Extract the [X, Y] coordinate from the center of the cell holding the provided text.  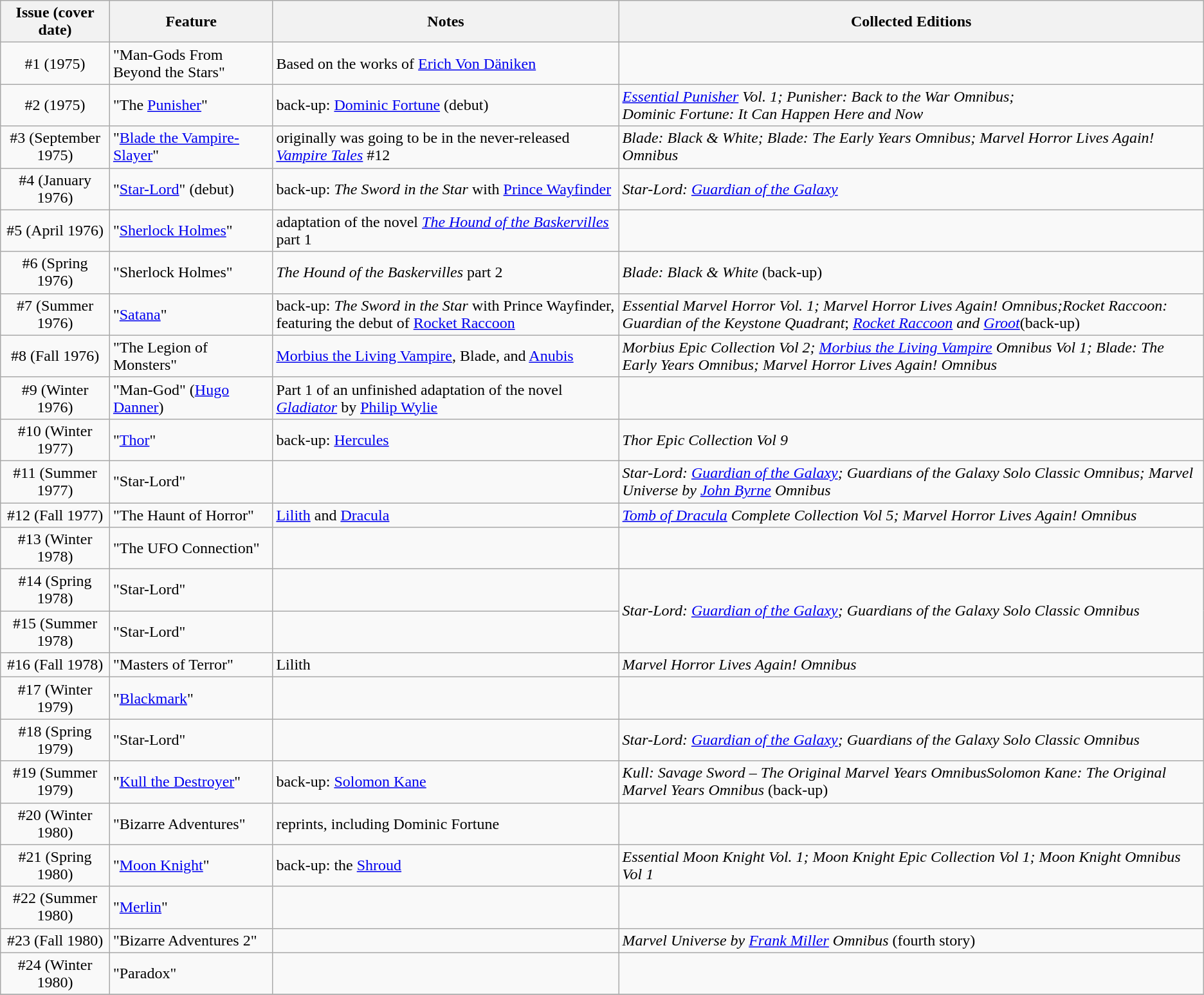
back-up: The Sword in the Star with Prince Wayfinder, featuring the debut of Rocket Raccoon [446, 314]
#11 (Summer 1977) [55, 481]
Issue (cover date) [55, 22]
back-up: the Shroud [446, 866]
"Star-Lord" (debut) [191, 189]
#18 (Spring 1979) [55, 740]
"The Haunt of Horror" [191, 515]
"Paradox" [191, 974]
reprints, including Dominic Fortune [446, 823]
"Kull the Destroyer" [191, 782]
"Man-Gods From Beyond the Stars" [191, 63]
#15 (Summer 1978) [55, 632]
#19 (Summer 1979) [55, 782]
Tomb of Dracula Complete Collection Vol 5; Marvel Horror Lives Again! Omnibus [911, 515]
"Man-God" (Hugo Danner) [191, 397]
#23 (Fall 1980) [55, 940]
#6 (Spring 1976) [55, 273]
originally was going to be in the never-released Vampire Tales #12 [446, 147]
Blade: Black & White; Blade: The Early Years Omnibus; Marvel Horror Lives Again! Omnibus [911, 147]
Essential Moon Knight Vol. 1; Moon Knight Epic Collection Vol 1; Moon Knight Omnibus Vol 1 [911, 866]
"Satana" [191, 314]
Marvel Horror Lives Again! Omnibus [911, 665]
Feature [191, 22]
#5 (April 1976) [55, 230]
"Blade the Vampire-Slayer" [191, 147]
"Merlin" [191, 907]
#12 (Fall 1977) [55, 515]
#9 (Winter 1976) [55, 397]
#3 (September 1975) [55, 147]
#22 (Summer 1980) [55, 907]
adaptation of the novel The Hound of the Baskervilles part 1 [446, 230]
back-up: The Sword in the Star with Prince Wayfinder [446, 189]
back-up: Hercules [446, 440]
Morbius Epic Collection Vol 2; Morbius the Living Vampire Omnibus Vol 1; Blade: The Early Years Omnibus; Marvel Horror Lives Again! Omnibus [911, 356]
Kull: Savage Sword – The Original Marvel Years OmnibusSolomon Kane: The Original Marvel Years Omnibus (back-up) [911, 782]
Part 1 of an unfinished adaptation of the novel Gladiator by Philip Wylie [446, 397]
#7 (Summer 1976) [55, 314]
#17 (Winter 1979) [55, 698]
The Hound of the Baskervilles part 2 [446, 273]
Collected Editions [911, 22]
"Blackmark" [191, 698]
#16 (Fall 1978) [55, 665]
"The Legion of Monsters" [191, 356]
"The UFO Connection" [191, 548]
back-up: Dominic Fortune (debut) [446, 105]
Notes [446, 22]
"Moon Knight" [191, 866]
"Bizarre Adventures" [191, 823]
Essential Punisher Vol. 1; Punisher: Back to the War Omnibus;Dominic Fortune: It Can Happen Here and Now [911, 105]
back-up: Solomon Kane [446, 782]
#8 (Fall 1976) [55, 356]
Lilith and Dracula [446, 515]
#21 (Spring 1980) [55, 866]
#1 (1975) [55, 63]
#13 (Winter 1978) [55, 548]
#14 (Spring 1978) [55, 590]
#2 (1975) [55, 105]
Star-Lord: Guardian of the Galaxy [911, 189]
Star-Lord: Guardian of the Galaxy; Guardians of the Galaxy Solo Classic Omnibus; Marvel Universe by John Byrne Omnibus [911, 481]
Blade: Black & White (back-up) [911, 273]
"Thor" [191, 440]
#10 (Winter 1977) [55, 440]
#20 (Winter 1980) [55, 823]
"Bizarre Adventures 2" [191, 940]
Marvel Universe by Frank Miller Omnibus (fourth story) [911, 940]
Morbius the Living Vampire, Blade, and Anubis [446, 356]
#24 (Winter 1980) [55, 974]
"The Punisher" [191, 105]
"Masters of Terror" [191, 665]
Based on the works of Erich Von Däniken [446, 63]
Thor Epic Collection Vol 9 [911, 440]
Lilith [446, 665]
#4 (January 1976) [55, 189]
